Identify which cell holds the provided text, then report its (x, y) central coordinate. 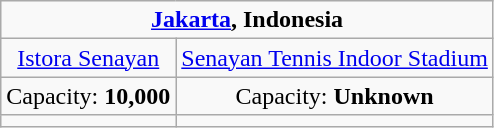
Jakarta, Indonesia (248, 20)
Capacity: Unknown (335, 96)
Senayan Tennis Indoor Stadium (335, 58)
Capacity: 10,000 (88, 96)
Istora Senayan (88, 58)
